Extract the [X, Y] coordinate from the center of the cell holding the provided text.  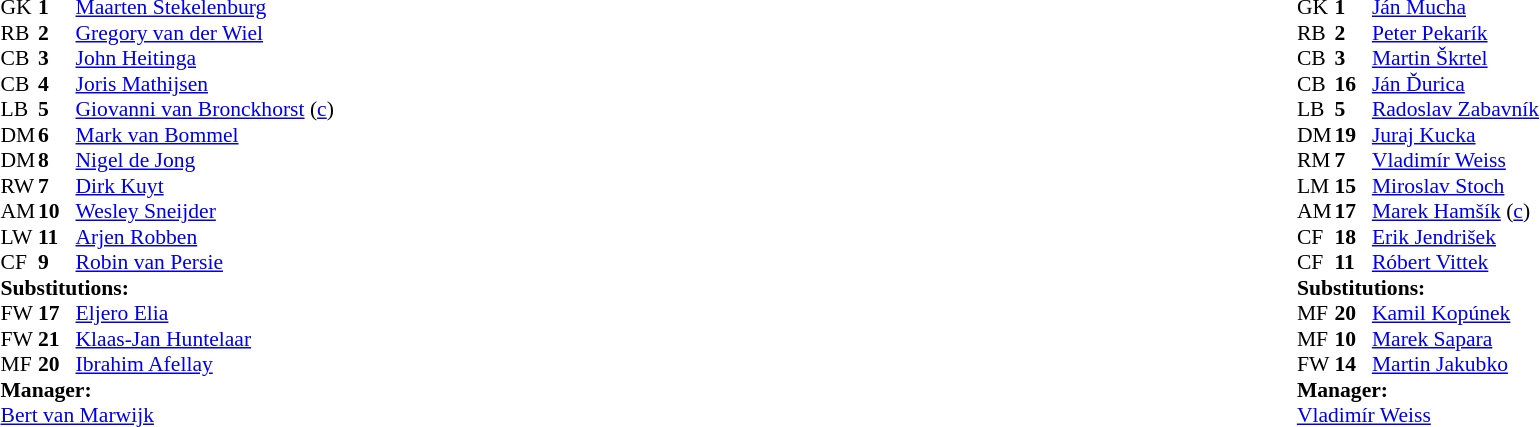
Miroslav Stoch [1456, 186]
Dirk Kuyt [205, 186]
15 [1353, 186]
Klaas-Jan Huntelaar [205, 339]
Martin Jakubko [1456, 365]
LW [19, 237]
Ibrahim Afellay [205, 365]
Vladimír Weiss [1456, 161]
21 [57, 339]
John Heitinga [205, 59]
Ján Ďurica [1456, 84]
RW [19, 186]
8 [57, 161]
Nigel de Jong [205, 161]
Robin van Persie [205, 263]
Marek Hamšík (c) [1456, 211]
16 [1353, 84]
Giovanni van Bronckhorst (c) [205, 109]
Radoslav Zabavník [1456, 109]
14 [1353, 365]
Kamil Kopúnek [1456, 313]
LM [1316, 186]
Martin Škrtel [1456, 59]
RM [1316, 161]
6 [57, 135]
Juraj Kucka [1456, 135]
9 [57, 263]
Peter Pekarík [1456, 33]
Arjen Robben [205, 237]
Wesley Sneijder [205, 211]
Mark van Bommel [205, 135]
Erik Jendrišek [1456, 237]
Gregory van der Wiel [205, 33]
19 [1353, 135]
Marek Sapara [1456, 339]
Róbert Vittek [1456, 263]
Eljero Elia [205, 313]
4 [57, 84]
Joris Mathijsen [205, 84]
18 [1353, 237]
